Output the [x, y] coordinate of the center of the cell containing the given text.  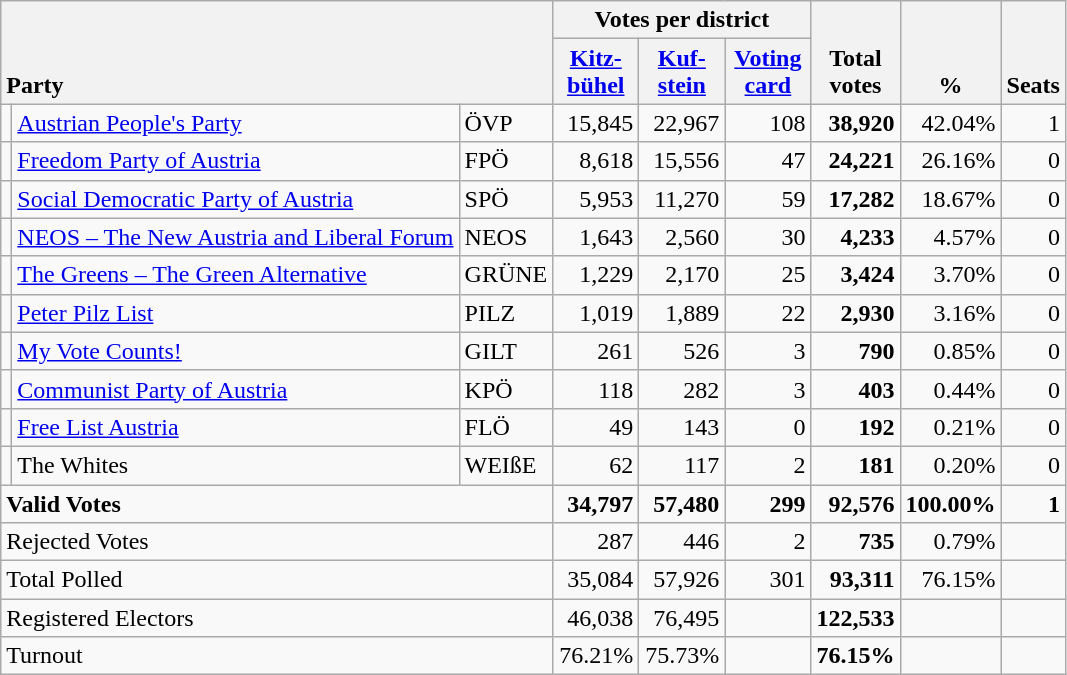
Rejected Votes [277, 542]
93,311 [856, 580]
NEOS [506, 237]
Freedom Party of Austria [236, 161]
Turnout [277, 656]
Peter Pilz List [236, 313]
1,229 [596, 275]
3.70% [950, 275]
2,560 [682, 237]
26.16% [950, 161]
92,576 [856, 503]
GRÜNE [506, 275]
143 [682, 427]
Totalvotes [856, 52]
76,495 [682, 618]
4,233 [856, 237]
GILT [506, 351]
ÖVP [506, 123]
1,643 [596, 237]
526 [682, 351]
0.85% [950, 351]
15,845 [596, 123]
47 [768, 161]
4.57% [950, 237]
PILZ [506, 313]
57,926 [682, 580]
% [950, 52]
0.79% [950, 542]
My Vote Counts! [236, 351]
22,967 [682, 123]
181 [856, 465]
38,920 [856, 123]
Total Polled [277, 580]
Valid Votes [277, 503]
5,953 [596, 199]
42.04% [950, 123]
122,533 [856, 618]
3,424 [856, 275]
192 [856, 427]
34,797 [596, 503]
1,889 [682, 313]
KPÖ [506, 389]
Austrian People's Party [236, 123]
11,270 [682, 199]
FLÖ [506, 427]
25 [768, 275]
3.16% [950, 313]
22 [768, 313]
Registered Electors [277, 618]
8,618 [596, 161]
24,221 [856, 161]
17,282 [856, 199]
790 [856, 351]
2,170 [682, 275]
18.67% [950, 199]
76.21% [596, 656]
0.44% [950, 389]
WEIßE [506, 465]
117 [682, 465]
1,019 [596, 313]
2,930 [856, 313]
Votes per district [682, 20]
Free List Austria [236, 427]
49 [596, 427]
301 [768, 580]
446 [682, 542]
299 [768, 503]
15,556 [682, 161]
57,480 [682, 503]
0.21% [950, 427]
287 [596, 542]
735 [856, 542]
Communist Party of Austria [236, 389]
403 [856, 389]
46,038 [596, 618]
Seats [1033, 52]
100.00% [950, 503]
Party [277, 52]
59 [768, 199]
The Whites [236, 465]
35,084 [596, 580]
261 [596, 351]
Votingcard [768, 72]
Social Democratic Party of Austria [236, 199]
30 [768, 237]
Kitz-bühel [596, 72]
Kuf-stein [682, 72]
62 [596, 465]
SPÖ [506, 199]
FPÖ [506, 161]
118 [596, 389]
0.20% [950, 465]
The Greens – The Green Alternative [236, 275]
282 [682, 389]
75.73% [682, 656]
NEOS – The New Austria and Liberal Forum [236, 237]
108 [768, 123]
